From the cell containing the given text, extract its center point as [x, y] coordinate. 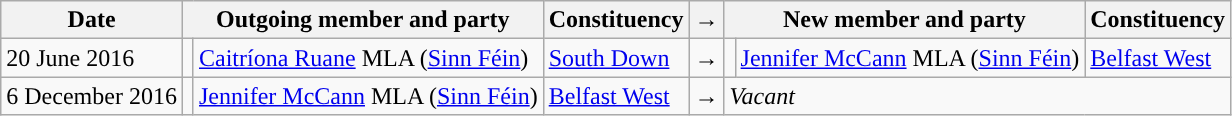
Outgoing member and party [362, 20]
20 June 2016 [92, 58]
New member and party [904, 20]
Vacant [978, 96]
South Down [616, 58]
Caitríona Ruane MLA (Sinn Féin) [368, 58]
Date [92, 20]
6 December 2016 [92, 96]
